Identify which cell holds the provided text, then report its [X, Y] central coordinate. 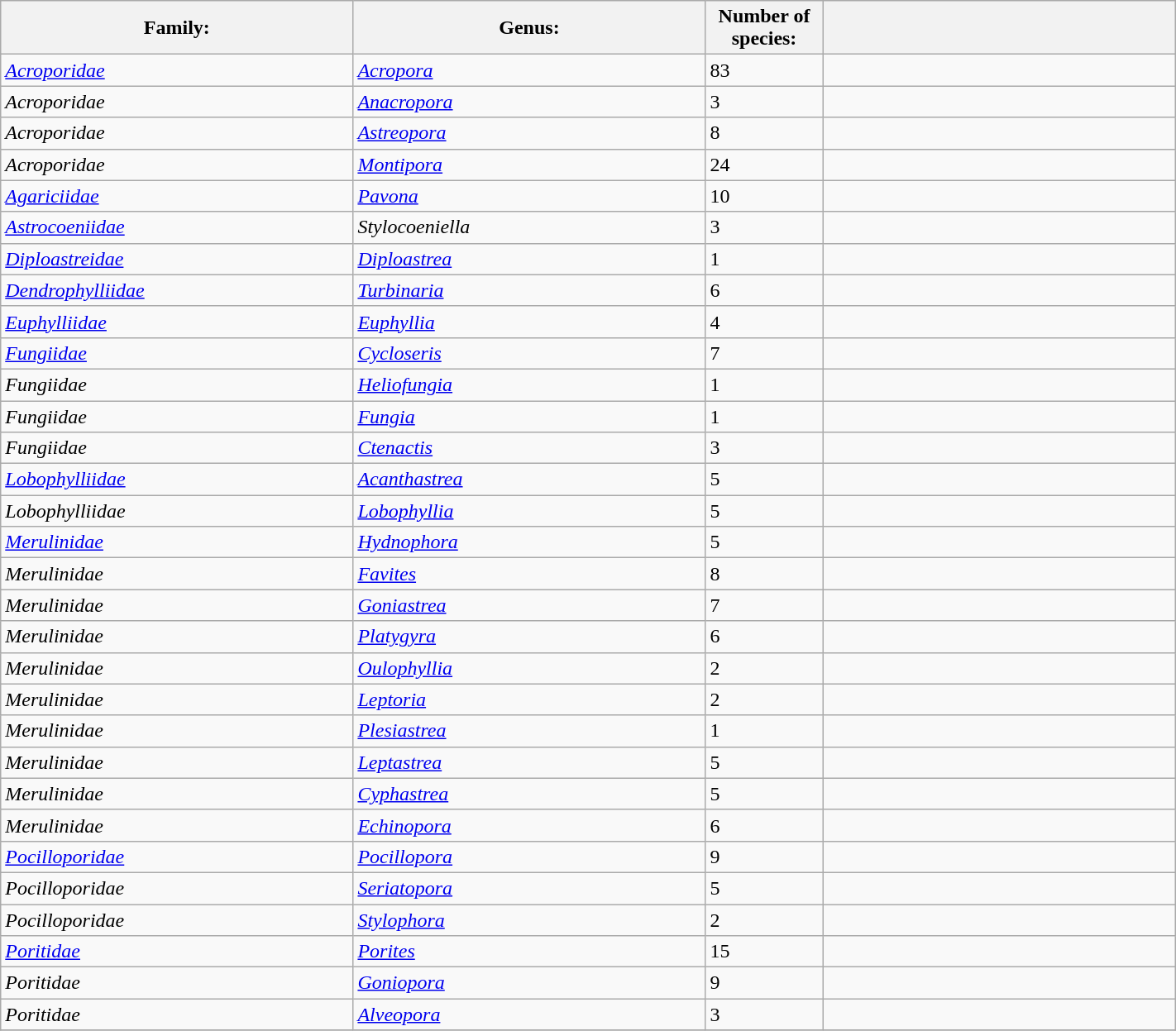
Cyphastrea [529, 794]
Diploastreidae [177, 259]
Astreopora [529, 133]
Leptastrea [529, 762]
Platygyra [529, 637]
Acropora [529, 70]
Goniopora [529, 983]
Anacropora [529, 102]
Seriatopora [529, 888]
Turbinaria [529, 290]
Cycloseris [529, 353]
Favites [529, 574]
Diploastrea [529, 259]
15 [764, 952]
Goniastrea [529, 605]
Alveopora [529, 1014]
83 [764, 70]
Ctenactis [529, 448]
Stylophora [529, 920]
Plesiastrea [529, 731]
Porites [529, 952]
24 [764, 165]
Lobophyllia [529, 511]
Echinopora [529, 825]
Family: [177, 28]
Acanthastrea [529, 480]
Euphylliidae [177, 322]
Genus: [529, 28]
Euphyllia [529, 322]
Dendrophylliidae [177, 290]
Heliofungia [529, 384]
Fungia [529, 416]
Agariciidae [177, 196]
Number of species: [764, 28]
Hydnophora [529, 542]
4 [764, 322]
Astrocoeniidae [177, 227]
Pocillopora [529, 857]
10 [764, 196]
Oulophyllia [529, 668]
Montipora [529, 165]
Stylocoeniella [529, 227]
Pavona [529, 196]
Leptoria [529, 699]
